Pinpoint the cell where the given text exists, returning its (X, Y) midpoint coordinate. 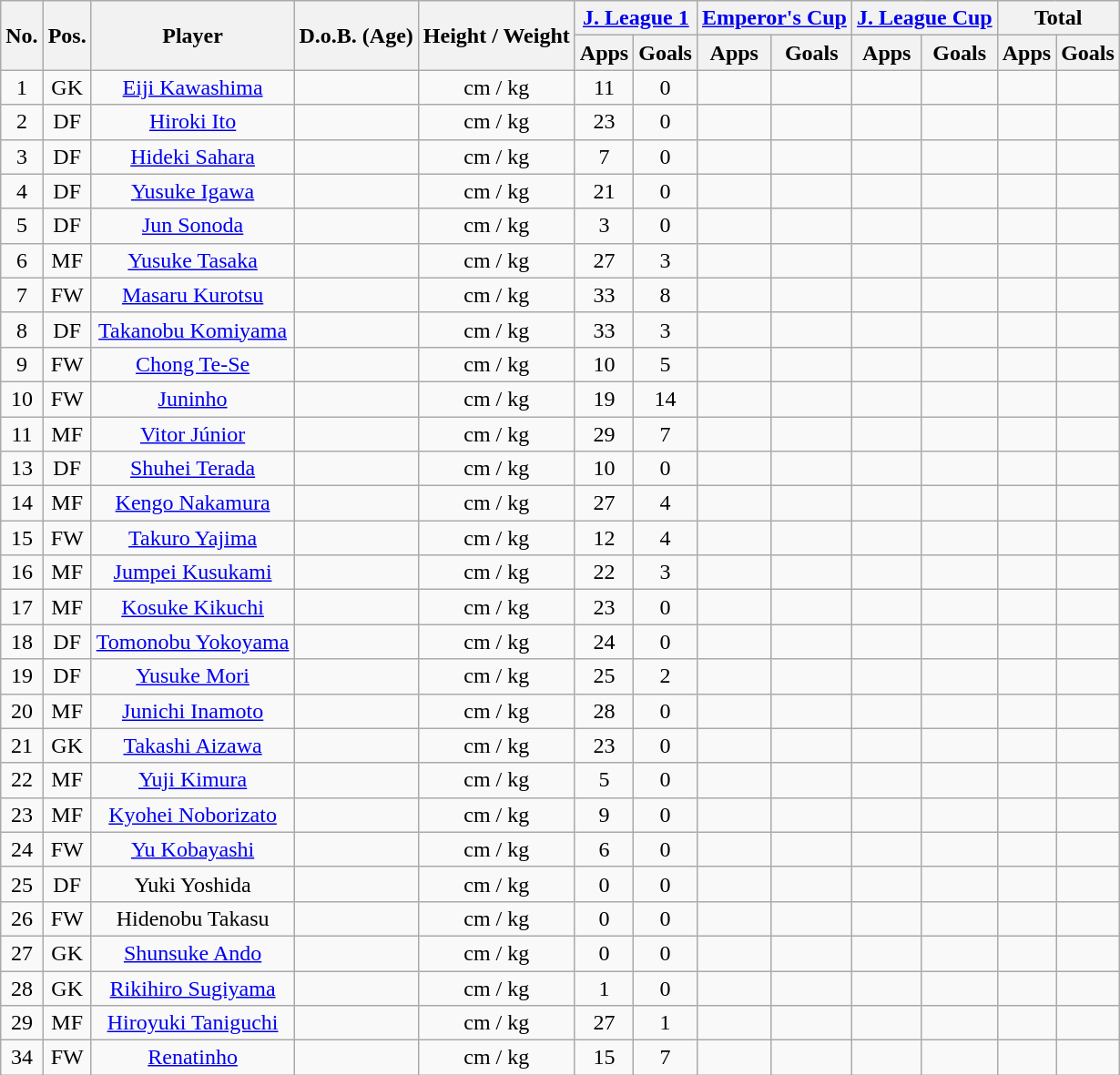
J. League 1 (636, 18)
Yusuke Tasaka (193, 260)
Kengo Nakamura (193, 503)
Takuro Yajima (193, 538)
Pos. (67, 35)
Hidenobu Takasu (193, 918)
Jumpei Kusukami (193, 573)
Rikihiro Sugiyama (193, 988)
Player (193, 35)
26 (22, 918)
Yuki Yoshida (193, 884)
Height / Weight (496, 35)
Tomonobu Yokoyama (193, 642)
17 (22, 607)
Shunsuke Ando (193, 953)
Renatinho (193, 1058)
Kosuke Kikuchi (193, 607)
Emperor's Cup (774, 18)
Vitor Júnior (193, 434)
Kyohei Noborizato (193, 815)
Takashi Aizawa (193, 745)
16 (22, 573)
12 (604, 538)
Eiji Kawashima (193, 87)
Chong Te-Se (193, 364)
34 (22, 1058)
Total (1058, 18)
20 (22, 711)
Yusuke Mori (193, 676)
J. League Cup (924, 18)
Shuhei Terada (193, 469)
18 (22, 642)
D.o.B. (Age) (356, 35)
13 (22, 469)
Junichi Inamoto (193, 711)
Yuji Kimura (193, 780)
Hiroki Ito (193, 122)
Masaru Kurotsu (193, 295)
Yu Kobayashi (193, 849)
Hideki Sahara (193, 157)
Yusuke Igawa (193, 191)
Jun Sonoda (193, 226)
Juninho (193, 399)
No. (22, 35)
Takanobu Komiyama (193, 330)
Hiroyuki Taniguchi (193, 1023)
